Locate the cell with the specified text and output its [x, y] center coordinate. 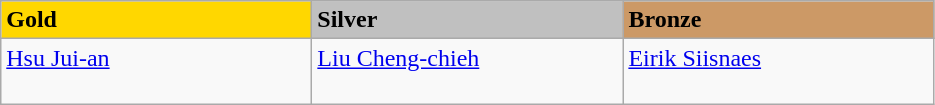
Bronze [778, 20]
Hsu Jui-an [156, 72]
Liu Cheng-chieh [468, 72]
Gold [156, 20]
Eirik Siisnaes [778, 72]
Silver [468, 20]
